Find where the given text appears and provide that cell's center as [x, y] coordinate. 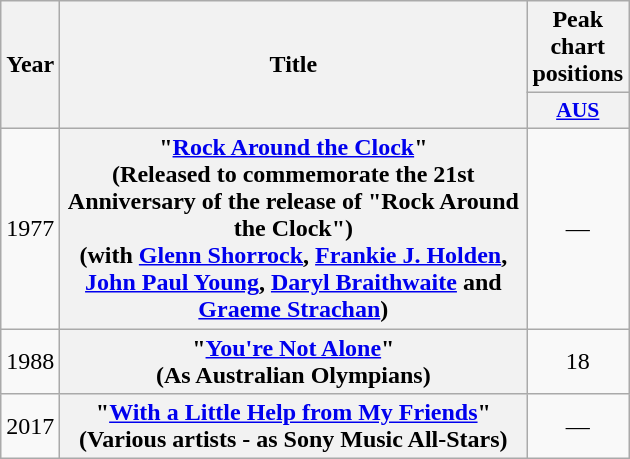
Peak chart positions [578, 47]
1977 [30, 228]
AUS [578, 111]
"You're Not Alone"(As Australian Olympians) [294, 360]
Title [294, 65]
"With a Little Help from My Friends"(Various artists - as Sony Music All-Stars) [294, 426]
18 [578, 360]
1988 [30, 360]
2017 [30, 426]
Year [30, 65]
